Find where the given text appears and provide that cell's center as (X, Y) coordinate. 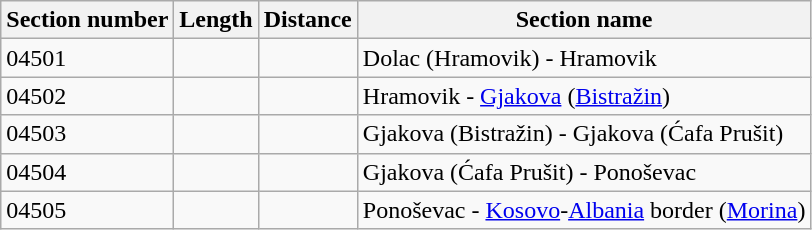
Length (216, 20)
Distance (308, 20)
Section name (584, 20)
Gjakova (Ćafa Prušit) - Ponoševac (584, 172)
Dolac (Hramovik) - Hramovik (584, 58)
Gjakova (Bistražin) - Gjakova (Ćafa Prušit) (584, 134)
04503 (88, 134)
04505 (88, 210)
Section number (88, 20)
04504 (88, 172)
04502 (88, 96)
Ponoševac - Kosovo-Albania border (Morina) (584, 210)
04501 (88, 58)
Hramovik - Gjakova (Bistražin) (584, 96)
